For the text-containing cell, return its midpoint in (X, Y) coordinate format. 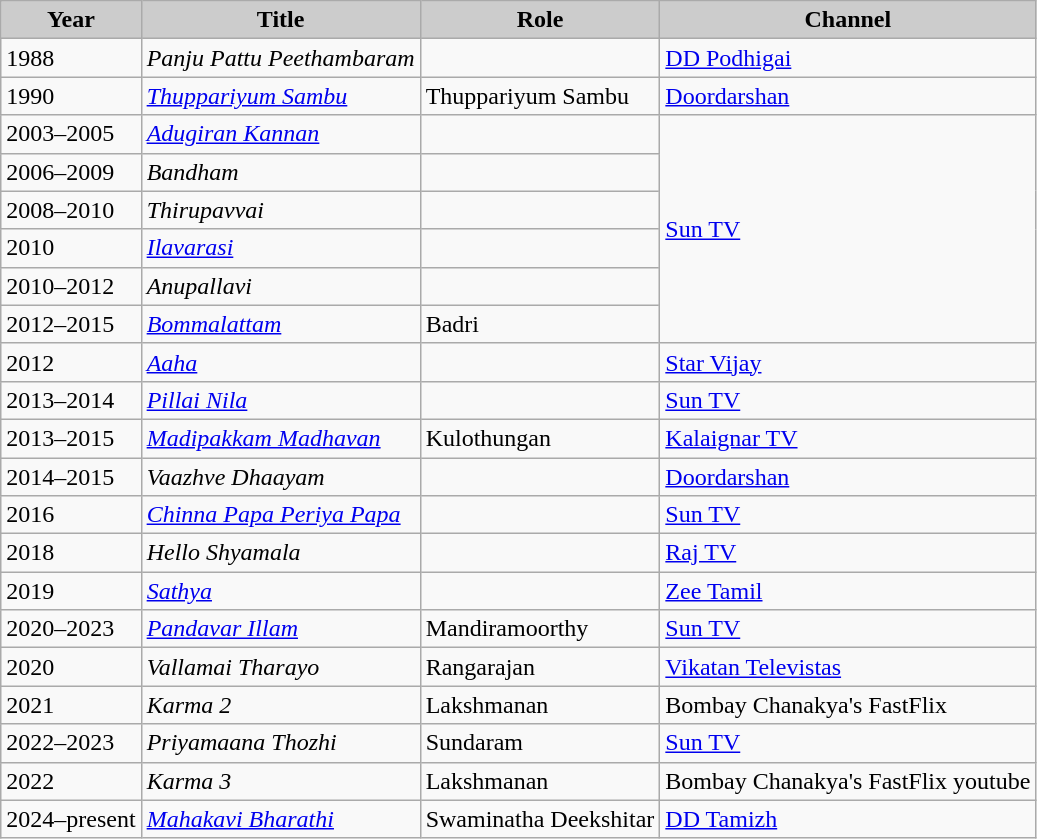
2012–2015 (71, 324)
Channel (848, 20)
Karma 2 (280, 705)
Kulothungan (540, 438)
DD Tamizh (848, 819)
2013–2014 (71, 400)
Mandiramoorthy (540, 629)
Pillai Nila (280, 400)
2021 (71, 705)
Vaazhve Dhaayam (280, 477)
2003–2005 (71, 134)
2019 (71, 591)
2014–2015 (71, 477)
Year (71, 20)
2024–present (71, 819)
2022 (71, 781)
Kalaignar TV (848, 438)
Role (540, 20)
2016 (71, 515)
Chinna Papa Periya Papa (280, 515)
Pandavar Illam (280, 629)
Bommalattam (280, 324)
2013–2015 (71, 438)
2020 (71, 667)
Sathya (280, 591)
Adugiran Kannan (280, 134)
2020–2023 (71, 629)
2012 (71, 362)
Rangarajan (540, 667)
2006–2009 (71, 172)
Bombay Chanakya's FastFlix (848, 705)
Aaha (280, 362)
2010–2012 (71, 286)
Hello Shyamala (280, 553)
Badri (540, 324)
2018 (71, 553)
Sundaram (540, 743)
DD Podhigai (848, 58)
2010 (71, 248)
1990 (71, 96)
Star Vijay (848, 362)
Bombay Chanakya's FastFlix youtube (848, 781)
Vallamai Tharayo (280, 667)
Vikatan Televistas (848, 667)
Raj TV (848, 553)
Karma 3 (280, 781)
1988 (71, 58)
2008–2010 (71, 210)
Bandham (280, 172)
Madipakkam Madhavan (280, 438)
Zee Tamil (848, 591)
Mahakavi Bharathi (280, 819)
Priyamaana Thozhi (280, 743)
Anupallavi (280, 286)
Swaminatha Deekshitar (540, 819)
Ilavarasi (280, 248)
Thirupavvai (280, 210)
2022–2023 (71, 743)
Panju Pattu Peethambaram (280, 58)
Title (280, 20)
